Locate the cell with the specified text and output its (x, y) center coordinate. 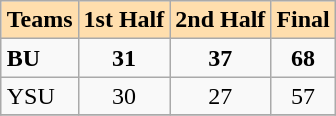
37 (220, 58)
57 (303, 96)
1st Half (124, 20)
BU (40, 58)
27 (220, 96)
Teams (40, 20)
30 (124, 96)
2nd Half (220, 20)
YSU (40, 96)
Final (303, 20)
31 (124, 58)
68 (303, 58)
